Find where the given text appears and provide that cell's center as (X, Y) coordinate. 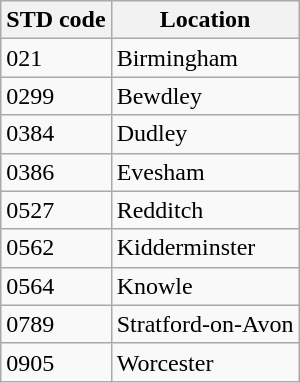
0789 (56, 324)
Redditch (205, 210)
021 (56, 58)
0564 (56, 286)
0905 (56, 362)
0299 (56, 96)
Kidderminster (205, 248)
Stratford-on-Avon (205, 324)
0527 (56, 210)
0384 (56, 134)
Location (205, 20)
0386 (56, 172)
0562 (56, 248)
Birmingham (205, 58)
STD code (56, 20)
Worcester (205, 362)
Knowle (205, 286)
Bewdley (205, 96)
Dudley (205, 134)
Evesham (205, 172)
